Identify which cell holds the provided text, then report its (x, y) central coordinate. 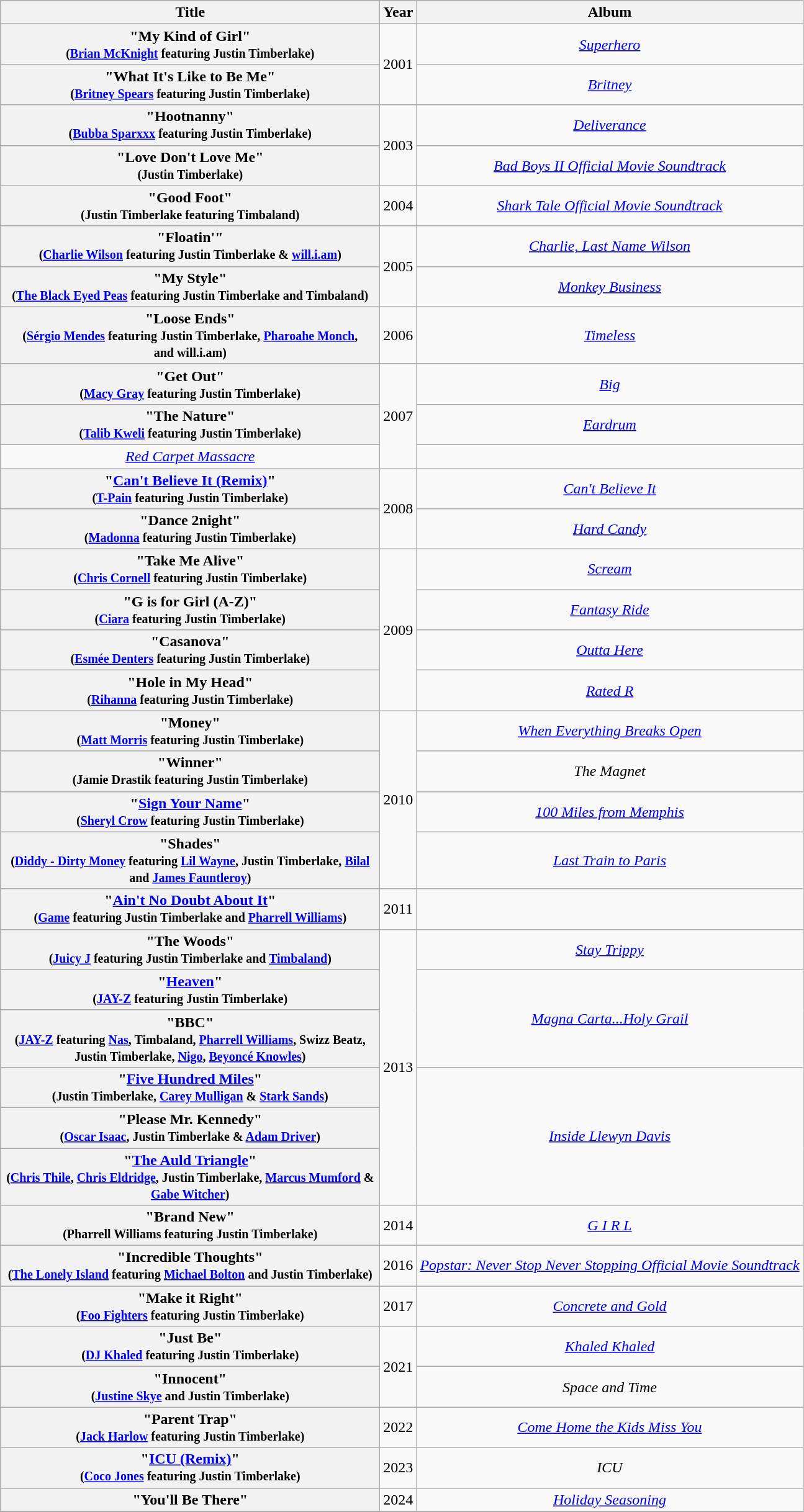
"Dance 2night" (Madonna featuring Justin Timberlake) (190, 529)
Monkey Business (610, 287)
2005 (399, 266)
Scream (610, 570)
Concrete and Gold (610, 1306)
Album (610, 12)
2009 (399, 630)
G I R L (610, 1225)
2006 (399, 335)
"Loose Ends" (Sérgio Mendes featuring Justin Timberlake, Pharoahe Monch,and will.i.am) (190, 335)
2022 (399, 1428)
"Heaven" (JAY-Z featuring Justin Timberlake) (190, 989)
Space and Time (610, 1387)
"Good Foot" (Justin Timberlake featuring Timbaland) (190, 206)
Charlie, Last Name Wilson (610, 246)
2017 (399, 1306)
"The Woods" (Juicy J featuring Justin Timberlake and Timbaland) (190, 950)
Red Carpet Massacre (190, 456)
"Winner"(Jamie Drastik featuring Justin Timberlake) (190, 771)
"You'll Be There" (190, 1500)
"Ain't No Doubt About It" (Game featuring Justin Timberlake and Pharrell Williams) (190, 909)
"G is for Girl (A-Z)" (Ciara featuring Justin Timberlake) (190, 610)
"Please Mr. Kennedy" (Oscar Isaac, Justin Timberlake & Adam Driver) (190, 1127)
2013 (399, 1067)
Popstar: Never Stop Never Stopping Official Movie Soundtrack (610, 1266)
Eardrum (610, 425)
"Love Don't Love Me" (Justin Timberlake) (190, 165)
"Hootnanny" (Bubba Sparxxx featuring Justin Timberlake) (190, 125)
"The Auld Triangle" (Chris Thile, Chris Eldridge, Justin Timberlake, Marcus Mumford & Gabe Witcher) (190, 1177)
"The Nature" (Talib Kweli featuring Justin Timberlake) (190, 425)
Rated R (610, 690)
"My Style" (The Black Eyed Peas featuring Justin Timberlake and Timbaland) (190, 287)
2001 (399, 65)
"Five Hundred Miles" (Justin Timberlake, Carey Mulligan & Stark Sands) (190, 1087)
Outta Here (610, 650)
"Floatin'" (Charlie Wilson featuring Justin Timberlake & will.i.am) (190, 246)
Can't Believe It (610, 488)
2011 (399, 909)
Superhero (610, 45)
2008 (399, 508)
2014 (399, 1225)
ICU (610, 1467)
When Everything Breaks Open (610, 731)
Big (610, 384)
2003 (399, 145)
Last Train to Paris (610, 860)
Bad Boys II Official Movie Soundtrack (610, 165)
"Money" (Matt Morris featuring Justin Timberlake) (190, 731)
Year (399, 12)
"Brand New" (Pharrell Williams featuring Justin Timberlake) (190, 1225)
Holiday Seasoning (610, 1500)
2016 (399, 1266)
Inside Llewyn Davis (610, 1136)
"ICU (Remix)" (Coco Jones featuring Justin Timberlake) (190, 1467)
Timeless (610, 335)
"Innocent" (Justine Skye and Justin Timberlake) (190, 1387)
2010 (399, 799)
"BBC" (JAY-Z featuring Nas, Timbaland, Pharrell Williams, Swizz Beatz, Justin Timberlake, Nigo, Beyoncé Knowles) (190, 1038)
100 Miles from Memphis (610, 812)
"Can't Believe It (Remix)" (T-Pain featuring Justin Timberlake) (190, 488)
2024 (399, 1500)
"Take Me Alive" (Chris Cornell featuring Justin Timberlake) (190, 570)
Fantasy Ride (610, 610)
"My Kind of Girl" (Brian McKnight featuring Justin Timberlake) (190, 45)
Title (190, 12)
2007 (399, 416)
"Parent Trap" (Jack Harlow featuring Justin Timberlake) (190, 1428)
Magna Carta...Holy Grail (610, 1018)
Stay Trippy (610, 950)
"Incredible Thoughts" (The Lonely Island featuring Michael Bolton and Justin Timberlake) (190, 1266)
"Casanova" (Esmée Denters featuring Justin Timberlake) (190, 650)
2004 (399, 206)
The Magnet (610, 771)
"What It's Like to Be Me" (Britney Spears featuring Justin Timberlake) (190, 84)
Khaled Khaled (610, 1347)
Come Home the Kids Miss You (610, 1428)
2023 (399, 1467)
"Shades" (Diddy - Dirty Money featuring Lil Wayne, Justin Timberlake, Bilal and James Fauntleroy) (190, 860)
"Just Be" (DJ Khaled featuring Justin Timberlake) (190, 1347)
"Sign Your Name" (Sheryl Crow featuring Justin Timberlake) (190, 812)
"Hole in My Head" (Rihanna featuring Justin Timberlake) (190, 690)
2021 (399, 1367)
Shark Tale Official Movie Soundtrack (610, 206)
"Make it Right" (Foo Fighters featuring Justin Timberlake) (190, 1306)
Britney (610, 84)
Deliverance (610, 125)
Hard Candy (610, 529)
"Get Out" (Macy Gray featuring Justin Timberlake) (190, 384)
